Locate the cell with the specified text and output its [x, y] center coordinate. 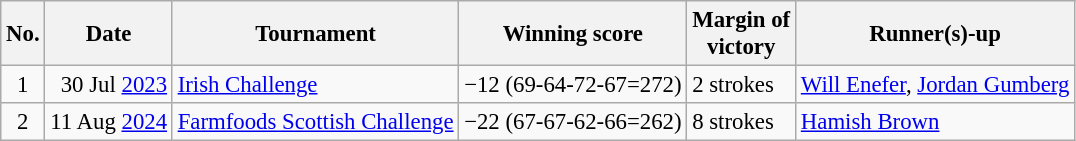
Will Enefer, Jordan Gumberg [936, 85]
Date [108, 34]
−22 (67-67-62-66=262) [573, 122]
Tournament [315, 34]
Farmfoods Scottish Challenge [315, 122]
11 Aug 2024 [108, 122]
−12 (69-64-72-67=272) [573, 85]
8 strokes [742, 122]
Margin ofvictory [742, 34]
30 Jul 2023 [108, 85]
2 [23, 122]
2 strokes [742, 85]
Irish Challenge [315, 85]
No. [23, 34]
1 [23, 85]
Runner(s)-up [936, 34]
Hamish Brown [936, 122]
Winning score [573, 34]
